Determine the [x, y] coordinate at the center of the cell enclosing the given text.  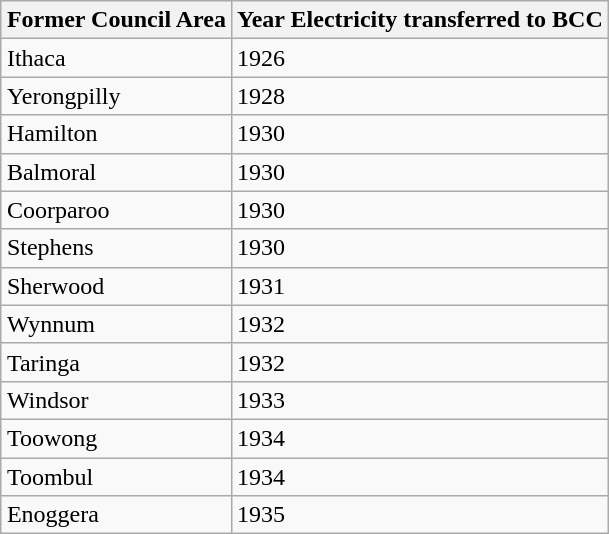
Yerongpilly [116, 96]
Sherwood [116, 286]
1935 [420, 515]
Taringa [116, 362]
Enoggera [116, 515]
Toowong [116, 438]
Balmoral [116, 172]
Coorparoo [116, 210]
1931 [420, 286]
Stephens [116, 248]
Hamilton [116, 134]
Former Council Area [116, 20]
Windsor [116, 400]
Year Electricity transferred to BCC [420, 20]
Ithaca [116, 58]
Wynnum [116, 324]
1926 [420, 58]
Toombul [116, 477]
1928 [420, 96]
1933 [420, 400]
